Return the [X, Y] coordinate for the center point of the cell that contains the specified text.  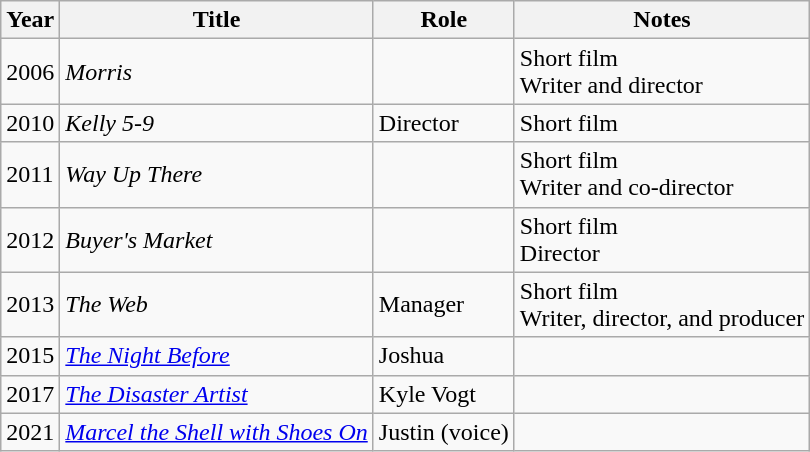
2010 [30, 123]
Marcel the Shell with Shoes On [216, 432]
Short filmWriter and co-director [662, 174]
Short filmWriter, director, and producer [662, 304]
The Web [216, 304]
Short filmWriter and director [662, 72]
Kyle Vogt [444, 394]
Director [444, 123]
Morris [216, 72]
Joshua [444, 356]
Short filmDirector [662, 240]
2011 [30, 174]
Way Up There [216, 174]
2015 [30, 356]
2006 [30, 72]
2021 [30, 432]
Short film [662, 123]
Kelly 5-9 [216, 123]
Title [216, 20]
Manager [444, 304]
Year [30, 20]
Notes [662, 20]
2017 [30, 394]
The Disaster Artist [216, 394]
2013 [30, 304]
Buyer's Market [216, 240]
2012 [30, 240]
Role [444, 20]
Justin (voice) [444, 432]
The Night Before [216, 356]
